Output the (x, y) coordinate of the center of the cell containing the given text.  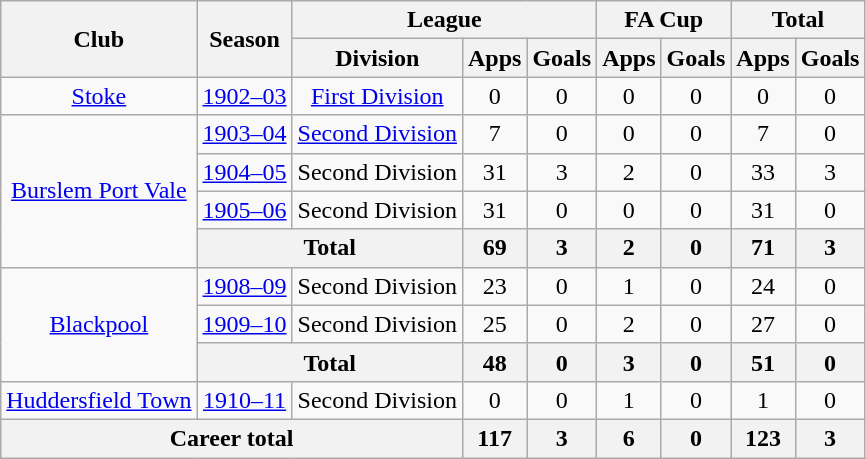
48 (494, 362)
1905–06 (244, 210)
League (444, 20)
1903–04 (244, 134)
1910–11 (244, 400)
Stoke (99, 96)
Club (99, 39)
1908–09 (244, 286)
Blackpool (99, 324)
24 (763, 286)
33 (763, 172)
Season (244, 39)
1902–03 (244, 96)
25 (494, 324)
Division (377, 58)
1904–05 (244, 172)
117 (494, 438)
First Division (377, 96)
6 (629, 438)
71 (763, 248)
27 (763, 324)
51 (763, 362)
23 (494, 286)
69 (494, 248)
FA Cup (664, 20)
Career total (232, 438)
Huddersfield Town (99, 400)
123 (763, 438)
1909–10 (244, 324)
Burslem Port Vale (99, 191)
